Return [x, y] of the center of cell containing provided text 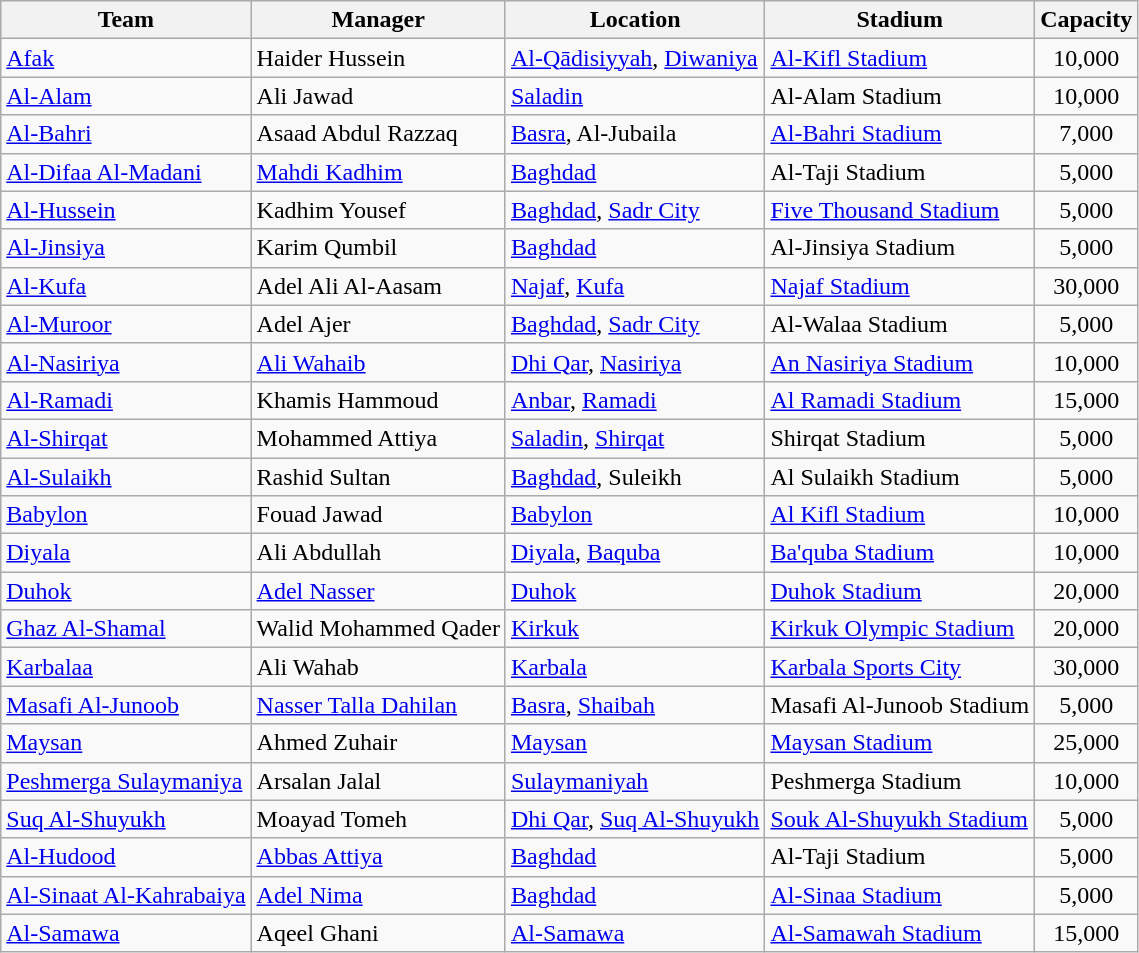
Abbas Attiya [378, 857]
Fouad Jawad [378, 515]
Najaf, Kufa [634, 286]
Dhi Qar, Suq Al-Shuyukh [634, 819]
Peshmerga Sulaymaniya [126, 781]
Manager [378, 20]
Al-Jinsiya [126, 248]
Al-Bahri Stadium [900, 134]
Sulaymaniyah [634, 781]
Five Thousand Stadium [900, 210]
Al-Walaa Stadium [900, 324]
Anbar, Ramadi [634, 400]
Adel Nima [378, 895]
Kirkuk Olympic Stadium [900, 629]
Al-Kufa [126, 286]
Khamis Hammoud [378, 400]
Capacity [1086, 20]
Moayad Tomeh [378, 819]
Al-Hudood [126, 857]
Adel Nasser [378, 591]
Karbala [634, 667]
Basra, Shaibah [634, 705]
Baghdad, Suleikh [634, 477]
Arsalan Jalal [378, 781]
Al-Muroor [126, 324]
Stadium [900, 20]
Al-Kifl Stadium [900, 58]
Al-Alam Stadium [900, 96]
Al Ramadi Stadium [900, 400]
Afak [126, 58]
Duhok Stadium [900, 591]
Karbala Sports City [900, 667]
Diyala, Baquba [634, 553]
Ali Wahaib [378, 362]
Saladin, Shirqat [634, 438]
Masafi Al-Junoob Stadium [900, 705]
Ahmed Zuhair [378, 743]
Diyala [126, 553]
Al-Hussein [126, 210]
Al-Ramadi [126, 400]
25,000 [1086, 743]
Nasser Talla Dahilan [378, 705]
Al Kifl Stadium [900, 515]
Karim Qumbil [378, 248]
Maysan Stadium [900, 743]
Mohammed Attiya [378, 438]
Al-Difaa Al-Madani [126, 172]
Walid Mohammed Qader [378, 629]
An Nasiriya Stadium [900, 362]
Location [634, 20]
Ali Wahab [378, 667]
Al-Sinaa Stadium [900, 895]
Al-Sinaat Al-Kahrabaiya [126, 895]
Ghaz Al-Shamal [126, 629]
Al-Jinsiya Stadium [900, 248]
Kadhim Yousef [378, 210]
Adel Ajer [378, 324]
Aqeel Ghani [378, 933]
Ba'quba Stadium [900, 553]
Al-Sulaikh [126, 477]
Souk Al-Shuyukh Stadium [900, 819]
Kirkuk [634, 629]
Asaad Abdul Razzaq [378, 134]
Dhi Qar, Nasiriya [634, 362]
Al-Alam [126, 96]
Masafi Al-Junoob [126, 705]
Rashid Sultan [378, 477]
Najaf Stadium [900, 286]
Saladin [634, 96]
7,000 [1086, 134]
Ali Jawad [378, 96]
Al-Qādisiyyah, Diwaniya [634, 58]
Team [126, 20]
Peshmerga Stadium [900, 781]
Al-Shirqat [126, 438]
Al-Bahri [126, 134]
Basra, Al-Jubaila [634, 134]
Mahdi Kadhim [378, 172]
Al-Nasiriya [126, 362]
Haider Hussein [378, 58]
Al Sulaikh Stadium [900, 477]
Ali Abdullah [378, 553]
Al-Samawah Stadium [900, 933]
Adel Ali Al-Aasam [378, 286]
Shirqat Stadium [900, 438]
Karbalaa [126, 667]
Suq Al-Shuyukh [126, 819]
